Output the (x, y) coordinate of the center of the cell containing the given text.  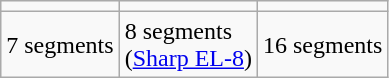
8 segments(Sharp EL-8) (188, 44)
16 segments (322, 44)
7 segments (60, 44)
